For the text-containing cell, return its midpoint in [X, Y] coordinate format. 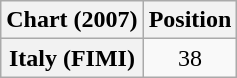
Position [190, 20]
Italy (FIMI) [72, 58]
Chart (2007) [72, 20]
38 [190, 58]
